Return (x, y) of the center of cell containing provided text 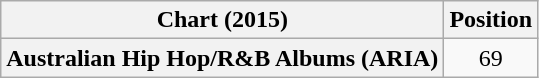
69 (491, 58)
Chart (2015) (222, 20)
Australian Hip Hop/R&B Albums (ARIA) (222, 58)
Position (491, 20)
